Find where the given text appears and provide that cell's center as (x, y) coordinate. 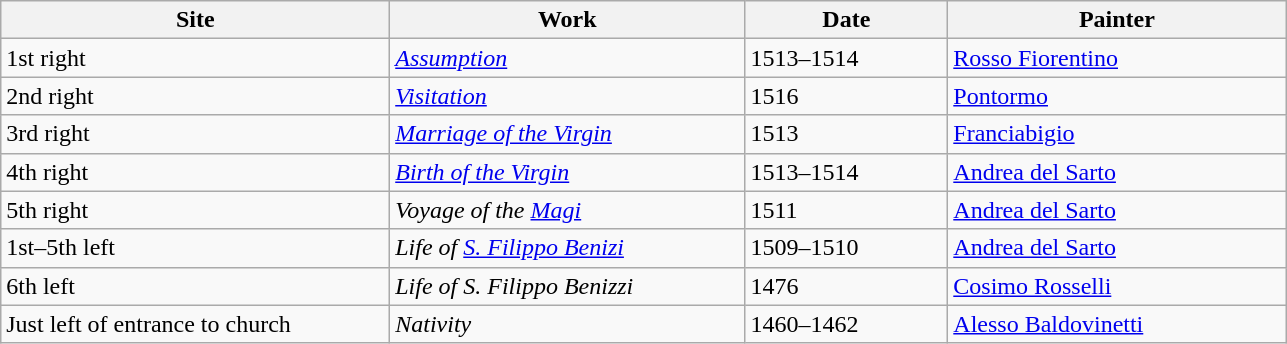
Painter (1117, 20)
1st–5th left (196, 248)
Work (568, 20)
6th left (196, 286)
1476 (846, 286)
1516 (846, 96)
Pontormo (1117, 96)
Rosso Fiorentino (1117, 58)
Nativity (568, 324)
Franciabigio (1117, 134)
Date (846, 20)
3rd right (196, 134)
4th right (196, 172)
Visitation (568, 96)
Voyage of the Magi (568, 210)
2nd right (196, 96)
1460–1462 (846, 324)
1513 (846, 134)
Marriage of the Virgin (568, 134)
1511 (846, 210)
Just left of entrance to church (196, 324)
5th right (196, 210)
Birth of the Virgin (568, 172)
1st right (196, 58)
Alesso Baldovinetti (1117, 324)
Life of S. Filippo Benizi (568, 248)
Life of S. Filippo Benizzi (568, 286)
Site (196, 20)
1509–1510 (846, 248)
Cosimo Rosselli (1117, 286)
Assumption (568, 58)
